Scan for the cell matching the given text and deliver its (X, Y) coordinate at center. 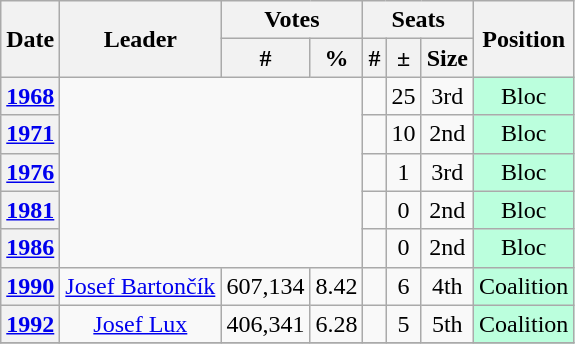
Position (523, 39)
1990 (30, 286)
10 (404, 134)
6 (404, 286)
25 (404, 96)
1986 (30, 248)
607,134 (266, 286)
Leader (140, 39)
5 (404, 324)
± (404, 58)
Seats (418, 20)
406,341 (266, 324)
1981 (30, 210)
1992 (30, 324)
4th (447, 286)
1 (404, 172)
% (336, 58)
1968 (30, 96)
6.28 (336, 324)
Date (30, 39)
8.42 (336, 286)
1976 (30, 172)
1971 (30, 134)
5th (447, 324)
Votes (292, 20)
Josef Lux (140, 324)
Size (447, 58)
Josef Bartončík (140, 286)
